Detect which cell encompasses the target text, then output its [X, Y] center coordinate. 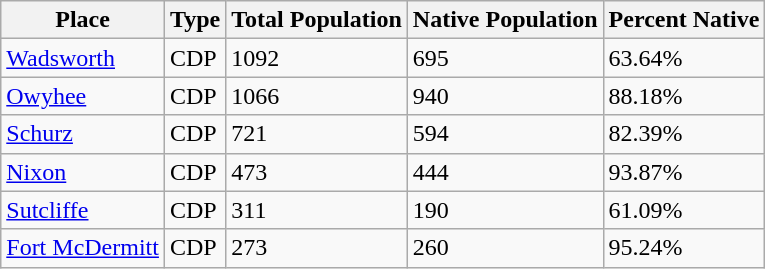
Type [194, 20]
444 [505, 172]
82.39% [684, 134]
93.87% [684, 172]
Nixon [83, 172]
190 [505, 210]
721 [317, 134]
Fort McDermitt [83, 248]
1092 [317, 58]
311 [317, 210]
473 [317, 172]
273 [317, 248]
Total Population [317, 20]
Owyhee [83, 96]
594 [505, 134]
95.24% [684, 248]
88.18% [684, 96]
695 [505, 58]
Wadsworth [83, 58]
Native Population [505, 20]
Schurz [83, 134]
Sutcliffe [83, 210]
61.09% [684, 210]
Percent Native [684, 20]
940 [505, 96]
Place [83, 20]
63.64% [684, 58]
1066 [317, 96]
260 [505, 248]
